Return the (x, y) coordinate for the center point of the cell that contains the specified text.  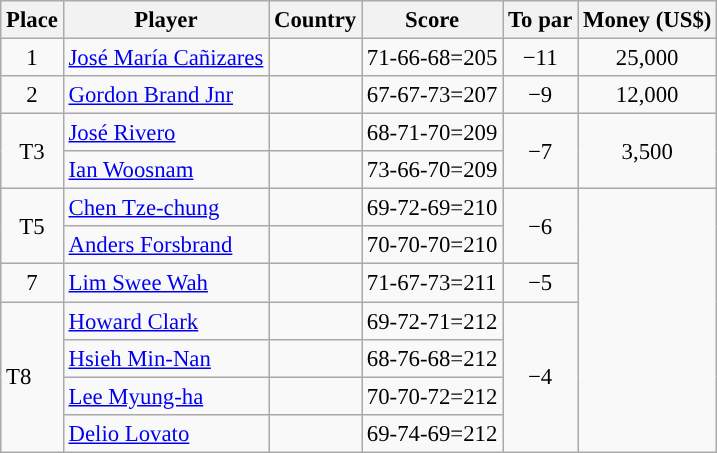
71-66-68=205 (432, 58)
69-74-69=212 (432, 433)
T5 (32, 226)
−9 (540, 95)
−6 (540, 226)
69-72-71=212 (432, 321)
T8 (32, 377)
Place (32, 20)
Delio Lovato (166, 433)
−7 (540, 152)
To par (540, 20)
25,000 (648, 58)
73-66-70=209 (432, 170)
T3 (32, 152)
Lee Myung-ha (166, 396)
69-72-69=210 (432, 208)
−11 (540, 58)
Player (166, 20)
Score (432, 20)
68-76-68=212 (432, 358)
70-70-72=212 (432, 396)
Hsieh Min-Nan (166, 358)
José María Cañizares (166, 58)
7 (32, 283)
Lim Swee Wah (166, 283)
71-67-73=211 (432, 283)
Chen Tze-chung (166, 208)
Anders Forsbrand (166, 245)
67-67-73=207 (432, 95)
3,500 (648, 152)
1 (32, 58)
68-71-70=209 (432, 133)
Money (US$) (648, 20)
Gordon Brand Jnr (166, 95)
−4 (540, 377)
12,000 (648, 95)
2 (32, 95)
−5 (540, 283)
70-70-70=210 (432, 245)
José Rivero (166, 133)
Country (316, 20)
Howard Clark (166, 321)
Ian Woosnam (166, 170)
